Pinpoint the cell where the given text exists, returning its [x, y] midpoint coordinate. 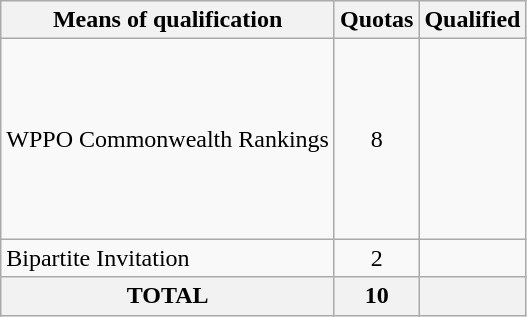
TOTAL [168, 296]
10 [376, 296]
2 [376, 258]
WPPO Commonwealth Rankings [168, 139]
Bipartite Invitation [168, 258]
Quotas [376, 20]
8 [376, 139]
Means of qualification [168, 20]
Qualified [472, 20]
